Find where the given text appears and provide that cell's center as [X, Y] coordinate. 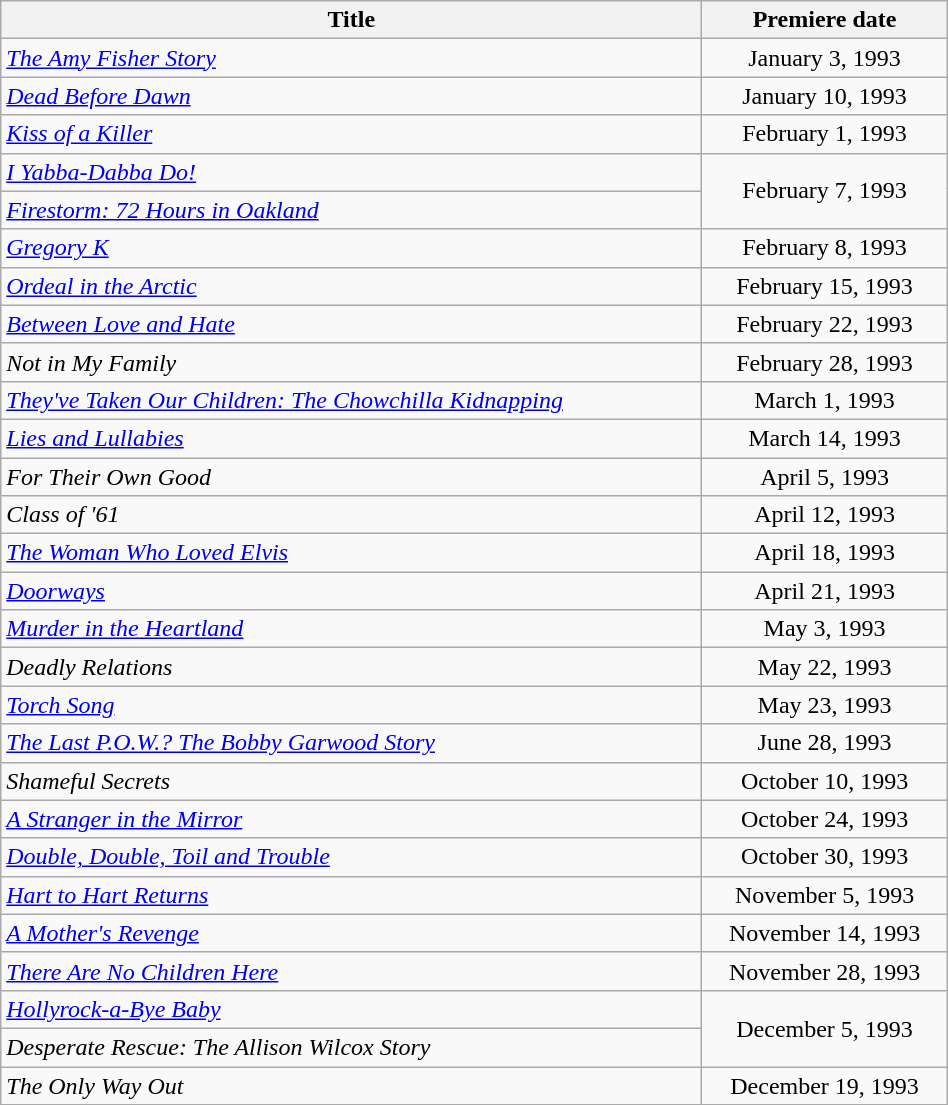
May 3, 1993 [824, 629]
Title [352, 20]
February 15, 1993 [824, 286]
A Stranger in the Mirror [352, 819]
Desperate Rescue: The Allison Wilcox Story [352, 1047]
Firestorm: 72 Hours in Oakland [352, 210]
April 18, 1993 [824, 553]
Ordeal in the Arctic [352, 286]
The Woman Who Loved Elvis [352, 553]
January 3, 1993 [824, 58]
Premiere date [824, 20]
January 10, 1993 [824, 96]
November 5, 1993 [824, 895]
February 7, 1993 [824, 191]
Deadly Relations [352, 667]
December 19, 1993 [824, 1085]
Shameful Secrets [352, 781]
Hart to Hart Returns [352, 895]
May 23, 1993 [824, 705]
For Their Own Good [352, 477]
Double, Double, Toil and Trouble [352, 857]
October 24, 1993 [824, 819]
Class of '61 [352, 515]
February 1, 1993 [824, 134]
Gregory K [352, 248]
December 5, 1993 [824, 1028]
November 14, 1993 [824, 933]
October 30, 1993 [824, 857]
The Amy Fisher Story [352, 58]
Kiss of a Killer [352, 134]
Lies and Lullabies [352, 438]
Torch Song [352, 705]
April 21, 1993 [824, 591]
February 8, 1993 [824, 248]
June 28, 1993 [824, 743]
February 22, 1993 [824, 324]
The Last P.O.W.? The Bobby Garwood Story [352, 743]
Doorways [352, 591]
The Only Way Out [352, 1085]
Between Love and Hate [352, 324]
Not in My Family [352, 362]
February 28, 1993 [824, 362]
April 12, 1993 [824, 515]
May 22, 1993 [824, 667]
November 28, 1993 [824, 971]
They've Taken Our Children: The Chowchilla Kidnapping [352, 400]
I Yabba-Dabba Do! [352, 172]
Dead Before Dawn [352, 96]
October 10, 1993 [824, 781]
April 5, 1993 [824, 477]
Hollyrock-a-Bye Baby [352, 1009]
There Are No Children Here [352, 971]
A Mother's Revenge [352, 933]
March 1, 1993 [824, 400]
Murder in the Heartland [352, 629]
March 14, 1993 [824, 438]
